Return the (x, y) coordinate for the center point of the cell that contains the specified text.  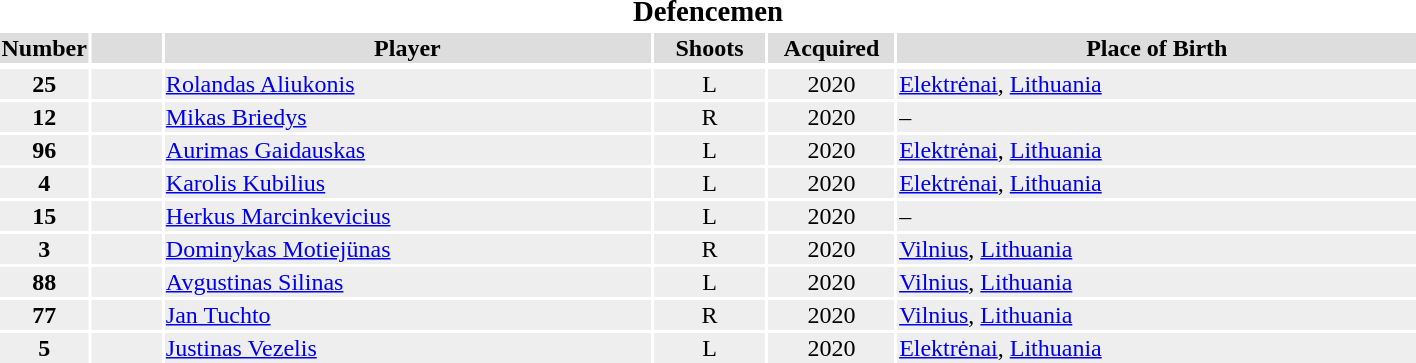
Herkus Marcinkevicius (407, 216)
Acquired (832, 48)
Jan Tuchto (407, 315)
96 (44, 150)
Place of Birth (1157, 48)
Aurimas Gaidauskas (407, 150)
Shoots (709, 48)
5 (44, 348)
Dominykas Motiejünas (407, 249)
Number (44, 48)
12 (44, 117)
Player (407, 48)
Justinas Vezelis (407, 348)
Mikas Briedys (407, 117)
4 (44, 183)
Rolandas Aliukonis (407, 84)
3 (44, 249)
Karolis Kubilius (407, 183)
Avgustinas Silinas (407, 282)
25 (44, 84)
88 (44, 282)
15 (44, 216)
77 (44, 315)
